Provide the [X, Y] coordinate of the cell's center where the given text is located.  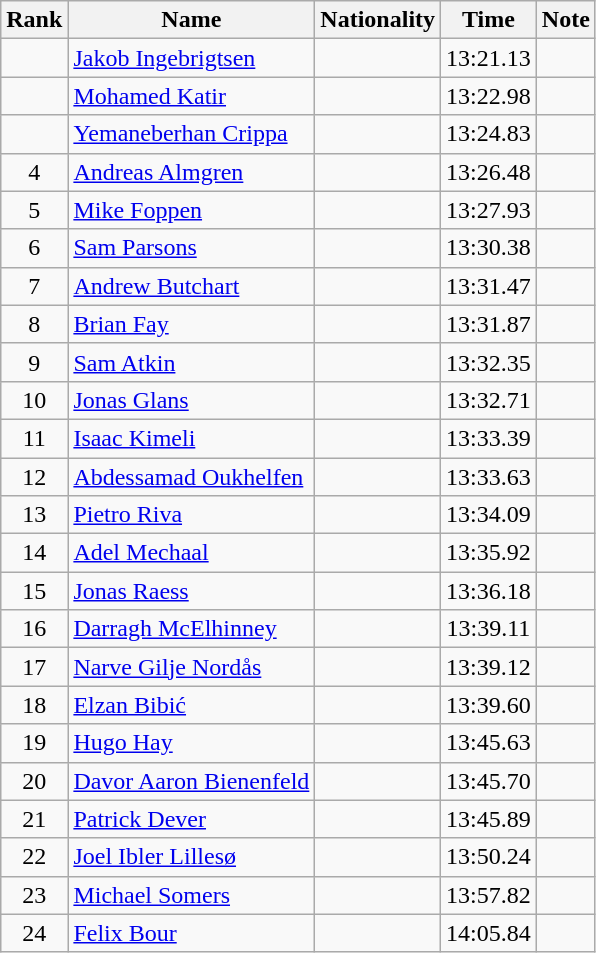
Adel Mechaal [192, 553]
Time [489, 20]
13:30.38 [489, 248]
13:33.39 [489, 438]
19 [34, 743]
Andrew Butchart [192, 286]
4 [34, 172]
13:36.18 [489, 591]
13:32.35 [489, 362]
13:33.63 [489, 477]
Name [192, 20]
18 [34, 705]
13:22.98 [489, 96]
Sam Atkin [192, 362]
Darragh McElhinney [192, 629]
13:21.13 [489, 58]
Jonas Raess [192, 591]
14:05.84 [489, 933]
Jonas Glans [192, 400]
Michael Somers [192, 895]
Rank [34, 20]
9 [34, 362]
13:26.48 [489, 172]
13:24.83 [489, 134]
Hugo Hay [192, 743]
13:45.70 [489, 781]
Mohamed Katir [192, 96]
20 [34, 781]
13 [34, 515]
13:45.63 [489, 743]
6 [34, 248]
17 [34, 667]
Jakob Ingebrigtsen [192, 58]
13:39.12 [489, 667]
24 [34, 933]
13:45.89 [489, 819]
10 [34, 400]
11 [34, 438]
13:35.92 [489, 553]
13:34.09 [489, 515]
13:57.82 [489, 895]
16 [34, 629]
14 [34, 553]
8 [34, 324]
Davor Aaron Bienenfeld [192, 781]
Isaac Kimeli [192, 438]
13:39.60 [489, 705]
Yemaneberhan Crippa [192, 134]
Joel Ibler Lillesø [192, 857]
5 [34, 210]
Nationality [378, 20]
13:31.87 [489, 324]
Felix Bour [192, 933]
13:27.93 [489, 210]
7 [34, 286]
13:32.71 [489, 400]
23 [34, 895]
21 [34, 819]
Note [566, 20]
13:50.24 [489, 857]
22 [34, 857]
Narve Gilje Nordås [192, 667]
Sam Parsons [192, 248]
Elzan Bibić [192, 705]
13:31.47 [489, 286]
Patrick Dever [192, 819]
15 [34, 591]
Pietro Riva [192, 515]
Andreas Almgren [192, 172]
13:39.11 [489, 629]
Mike Foppen [192, 210]
Abdessamad Oukhelfen [192, 477]
Brian Fay [192, 324]
12 [34, 477]
